Pinpoint the cell where the given text exists, returning its (x, y) midpoint coordinate. 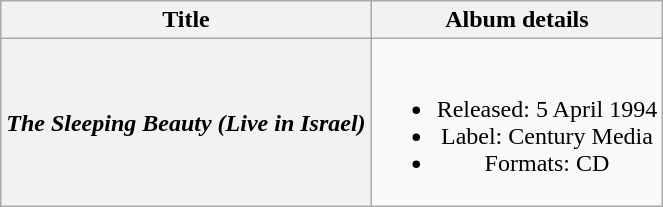
Released: 5 April 1994Label: Century MediaFormats: CD (517, 122)
Title (186, 20)
Album details (517, 20)
The Sleeping Beauty (Live in Israel) (186, 122)
